Search for the cell housing the specified text and yield its (X, Y) center coordinate. 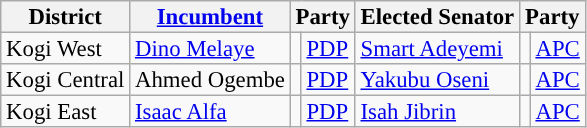
Ahmed Ogembe (210, 80)
Kogi West (66, 49)
Incumbent (210, 17)
Kogi East (66, 112)
Dino Melaye (210, 49)
Isaac Alfa (210, 112)
District (66, 17)
Elected Senator (437, 17)
Kogi Central (66, 80)
Yakubu Oseni (437, 80)
Isah Jibrin (437, 112)
Smart Adeyemi (437, 49)
